Pinpoint the cell where the given text exists, returning its [X, Y] midpoint coordinate. 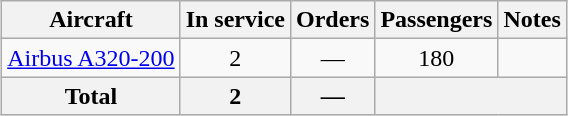
Passengers [436, 20]
In service [235, 20]
Airbus A320-200 [91, 58]
Notes [532, 20]
180 [436, 58]
Orders [332, 20]
Aircraft [91, 20]
Total [91, 96]
